Pinpoint the cell where the given text exists, returning its (X, Y) midpoint coordinate. 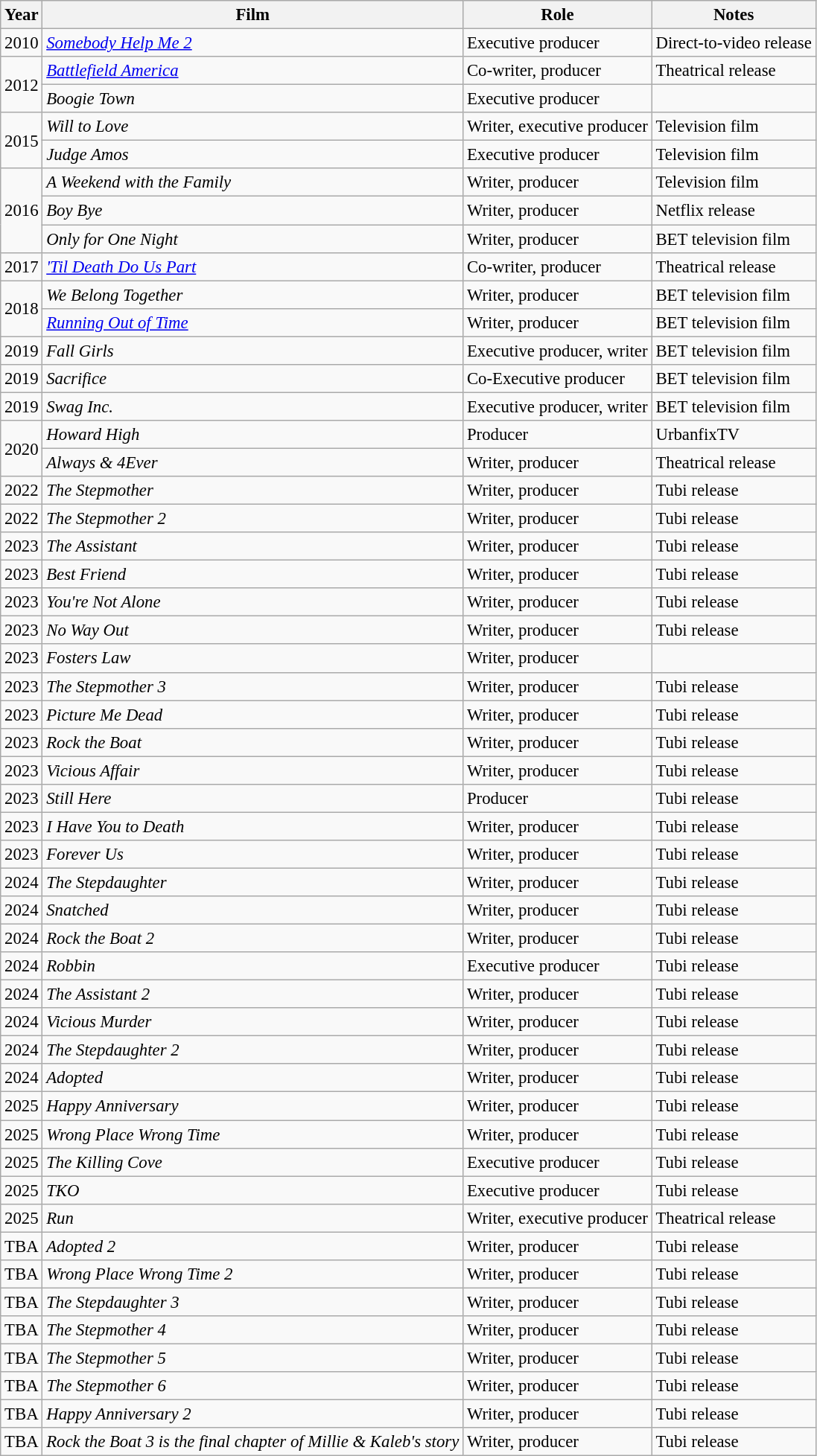
The Stepdaughter 2 (253, 1050)
The Stepmother 3 (253, 686)
Netflix release (734, 211)
Forever Us (253, 855)
Rock the Boat 3 is the final chapter of Millie & Kaleb's story (253, 1442)
2020 (22, 448)
The Stepmother 2 (253, 519)
Direct-to-video release (734, 43)
No Way Out (253, 630)
2015 (22, 140)
Sacrifice (253, 379)
The Stepmother 6 (253, 1386)
Best Friend (253, 575)
Role (558, 15)
TKO (253, 1190)
Battlefield America (253, 71)
Vicious Affair (253, 770)
Wrong Place Wrong Time (253, 1134)
The Assistant (253, 546)
Co-Executive producer (558, 379)
A Weekend with the Family (253, 182)
Rock the Boat 2 (253, 939)
2012 (22, 85)
The Stepdaughter 3 (253, 1302)
Adopted (253, 1079)
The Stepmother 4 (253, 1330)
I Have You to Death (253, 826)
Wrong Place Wrong Time 2 (253, 1274)
Notes (734, 15)
Adopted 2 (253, 1246)
Vicious Murder (253, 1022)
2016 (22, 210)
Picture Me Dead (253, 715)
Happy Anniversary 2 (253, 1414)
Will to Love (253, 127)
We Belong Together (253, 295)
The Killing Cove (253, 1162)
Fosters Law (253, 659)
Rock the Boat (253, 742)
Always & 4Ever (253, 462)
The Stepdaughter (253, 882)
Snatched (253, 910)
Boogie Town (253, 99)
Running Out of Time (253, 322)
'Til Death Do Us Part (253, 266)
Film (253, 15)
2017 (22, 266)
Boy Bye (253, 211)
You're Not Alone (253, 602)
Fall Girls (253, 351)
Robbin (253, 966)
Swag Inc. (253, 406)
Year (22, 15)
Happy Anniversary (253, 1106)
Only for One Night (253, 239)
The Assistant 2 (253, 994)
The Stepmother 5 (253, 1358)
Judge Amos (253, 155)
Still Here (253, 799)
Run (253, 1218)
UrbanfixTV (734, 435)
Howard High (253, 435)
Somebody Help Me 2 (253, 43)
2010 (22, 43)
2018 (22, 308)
The Stepmother (253, 491)
